Return the [X, Y] coordinate for the center point of the cell that contains the specified text.  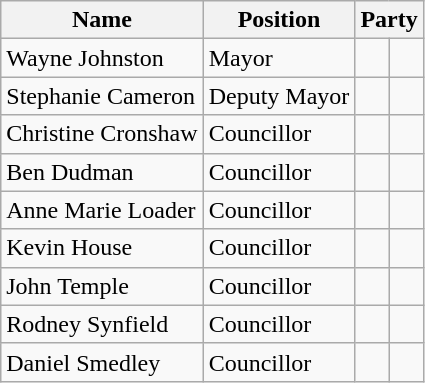
Deputy Mayor [279, 96]
Name [102, 20]
Kevin House [102, 248]
Ben Dudman [102, 172]
Christine Cronshaw [102, 134]
Position [279, 20]
John Temple [102, 286]
Daniel Smedley [102, 362]
Anne Marie Loader [102, 210]
Wayne Johnston [102, 58]
Party [389, 20]
Rodney Synfield [102, 324]
Mayor [279, 58]
Stephanie Cameron [102, 96]
